Capture the cell that displays the provided text and extract its (x, y) central coordinate. 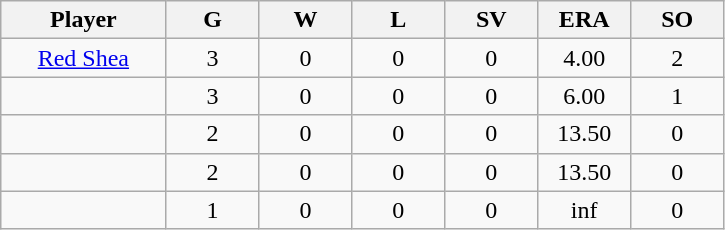
Red Shea (84, 58)
W (306, 20)
4.00 (584, 58)
G (212, 20)
SO (678, 20)
inf (584, 210)
Player (84, 20)
ERA (584, 20)
6.00 (584, 96)
SV (492, 20)
L (398, 20)
